Detect which cell encompasses the target text, then output its (x, y) center coordinate. 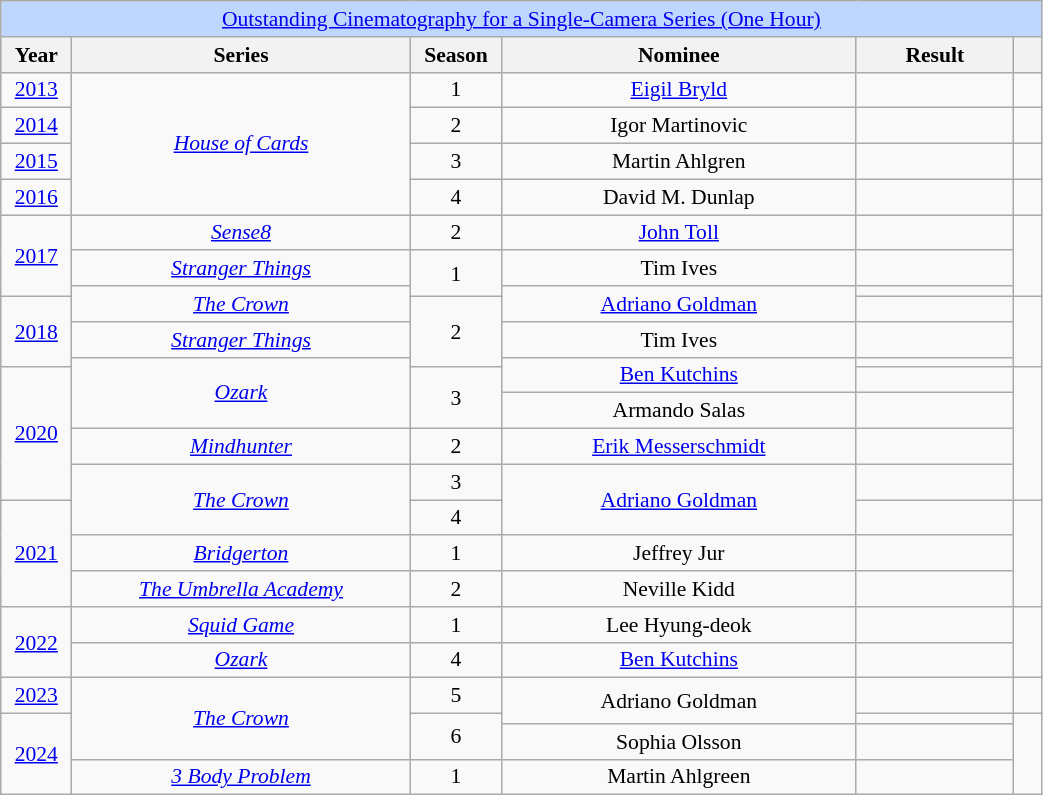
Sense8 (241, 233)
Sophia Olsson (679, 742)
Result (935, 55)
Bridgerton (241, 554)
Eigil Bryld (679, 90)
John Toll (679, 233)
House of Cards (241, 143)
Neville Kidd (679, 589)
Nominee (679, 55)
2023 (36, 696)
2014 (36, 126)
3 Body Problem (241, 777)
2017 (36, 256)
Squid Game (241, 625)
Igor Martinovic (679, 126)
2020 (36, 434)
The Umbrella Academy (241, 589)
Martin Ahlgren (679, 162)
Outstanding Cinematography for a Single-Camera Series (One Hour) (522, 19)
2022 (36, 642)
Jeffrey Jur (679, 554)
Armando Salas (679, 411)
2016 (36, 197)
Mindhunter (241, 447)
2013 (36, 90)
Erik Messerschmidt (679, 447)
2015 (36, 162)
Lee Hyung-deok (679, 625)
2021 (36, 554)
David M. Dunlap (679, 197)
5 (456, 696)
2024 (36, 754)
6 (456, 737)
Season (456, 55)
2018 (36, 332)
Year (36, 55)
Martin Ahlgreen (679, 777)
Series (241, 55)
